Provide the (X, Y) coordinate of the cell's center where the given text is located.  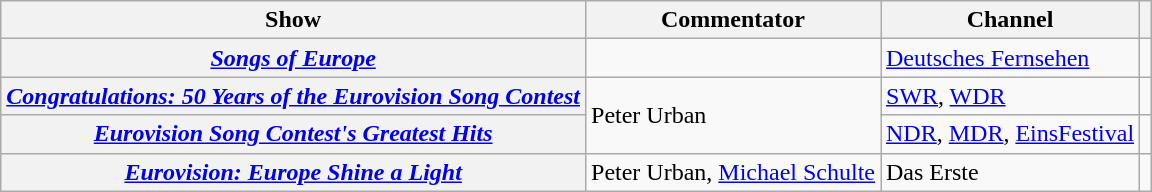
Das Erste (1010, 172)
Congratulations: 50 Years of the Eurovision Song Contest (294, 96)
Eurovision Song Contest's Greatest Hits (294, 134)
Commentator (734, 20)
Deutsches Fernsehen (1010, 58)
Songs of Europe (294, 58)
SWR, WDR (1010, 96)
Peter Urban, Michael Schulte (734, 172)
Channel (1010, 20)
Show (294, 20)
Eurovision: Europe Shine a Light (294, 172)
NDR, MDR, EinsFestival (1010, 134)
Peter Urban (734, 115)
